Return the [x, y] coordinate for the center point of the cell that contains the specified text.  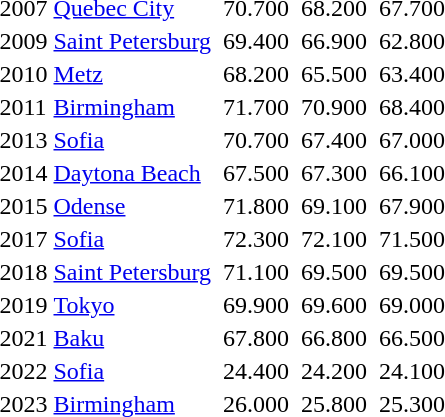
24.400 [256, 371]
69.900 [256, 305]
67.500 [256, 173]
70.900 [334, 107]
71.700 [256, 107]
Metz [132, 74]
71.100 [256, 272]
65.500 [334, 74]
72.100 [334, 239]
Daytona Beach [132, 173]
Birmingham [132, 107]
67.800 [256, 338]
70.700 [256, 140]
68.200 [256, 74]
67.300 [334, 173]
69.400 [256, 41]
67.400 [334, 140]
24.200 [334, 371]
66.800 [334, 338]
69.500 [334, 272]
Odense [132, 206]
66.900 [334, 41]
71.800 [256, 206]
69.100 [334, 206]
72.300 [256, 239]
69.600 [334, 305]
Baku [132, 338]
Tokyo [132, 305]
